Output the (X, Y) coordinate of the center of the cell containing the given text.  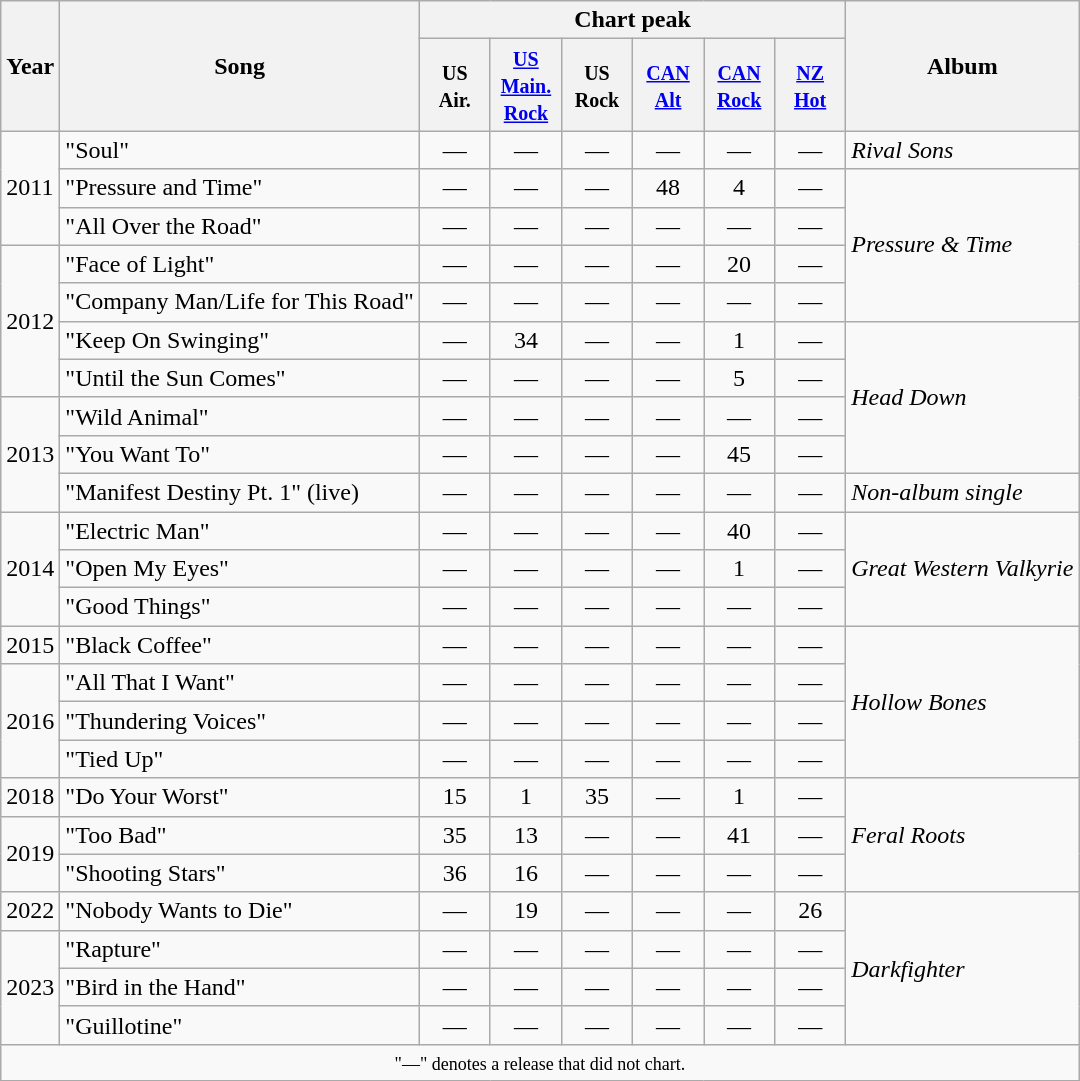
"Open My Eyes" (240, 569)
Darkfighter (962, 968)
"Too Bad" (240, 835)
"Black Coffee" (240, 645)
"Soul" (240, 150)
2012 (30, 321)
"You Want To" (240, 454)
"Manifest Destiny Pt. 1" (live) (240, 492)
45 (740, 454)
4 (740, 188)
Hollow Bones (962, 702)
"Keep On Swinging" (240, 340)
34 (526, 340)
2011 (30, 188)
Feral Roots (962, 835)
"Until the Sun Comes" (240, 378)
"Nobody Wants to Die" (240, 911)
Non-album single (962, 492)
2018 (30, 797)
5 (740, 378)
48 (668, 188)
USRock (596, 85)
2022 (30, 911)
2019 (30, 854)
"Company Man/Life for This Road" (240, 302)
"Electric Man" (240, 531)
"Pressure and Time" (240, 188)
USAir. (454, 85)
2023 (30, 987)
NZHot (810, 85)
Great Western Valkyrie (962, 569)
USMain.Rock (526, 85)
Pressure & Time (962, 245)
Song (240, 66)
Album (962, 66)
40 (740, 531)
20 (740, 264)
CANRock (740, 85)
36 (454, 873)
"All That I Want" (240, 683)
"Thundering Voices" (240, 721)
"—" denotes a release that did not chart. (540, 1062)
2014 (30, 569)
16 (526, 873)
2015 (30, 645)
2016 (30, 721)
"Guillotine" (240, 1025)
15 (454, 797)
Rival Sons (962, 150)
"Wild Animal" (240, 416)
13 (526, 835)
Head Down (962, 397)
"Tied Up" (240, 759)
"Face of Light" (240, 264)
"Bird in the Hand" (240, 987)
"Rapture" (240, 949)
Year (30, 66)
26 (810, 911)
"Good Things" (240, 607)
19 (526, 911)
"All Over the Road" (240, 226)
Chart peak (632, 20)
CANAlt (668, 85)
"Do Your Worst" (240, 797)
41 (740, 835)
"Shooting Stars" (240, 873)
2013 (30, 454)
